Return [x, y] of the center of cell containing provided text 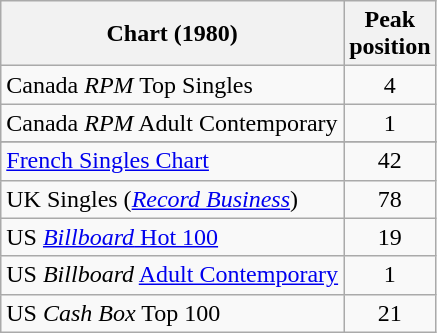
French Singles Chart [172, 161]
42 [390, 161]
Canada RPM Top Singles [172, 85]
19 [390, 237]
US Cash Box Top 100 [172, 313]
Peakposition [390, 34]
4 [390, 85]
US Billboard Adult Contemporary [172, 275]
US Billboard Hot 100 [172, 237]
Canada RPM Adult Contemporary [172, 123]
21 [390, 313]
Chart (1980) [172, 34]
78 [390, 199]
UK Singles (Record Business) [172, 199]
